Provide the [x, y] coordinate of the cell's center where the given text is located.  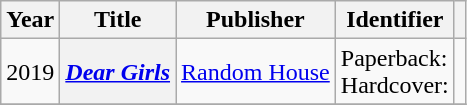
Publisher [256, 20]
Dear Girls [118, 72]
Year [30, 20]
Random House [256, 72]
Paperback: Hardcover: [394, 72]
Title [118, 20]
2019 [30, 72]
Identifier [394, 20]
